Provide the (X, Y) coordinate of the cell's center where the given text is located.  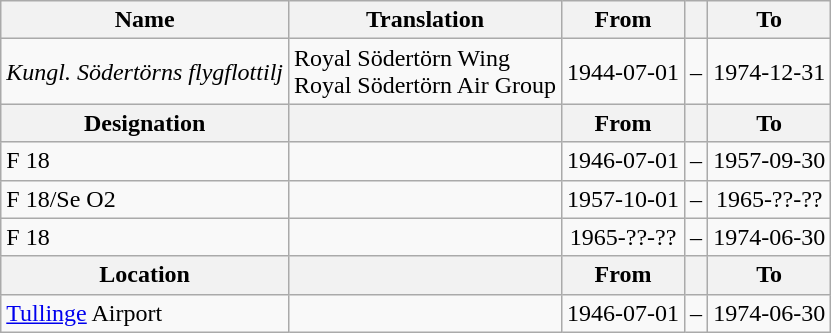
Royal Södertörn WingRoyal Södertörn Air Group (424, 72)
Kungl. Södertörns flygflottilj (145, 72)
1957-10-01 (624, 199)
Name (145, 20)
Location (145, 275)
1974-12-31 (770, 72)
Tullinge Airport (145, 313)
Designation (145, 123)
1957-09-30 (770, 161)
1944-07-01 (624, 72)
Translation (424, 20)
F 18/Se O2 (145, 199)
